Search for the cell housing the specified text and yield its (x, y) center coordinate. 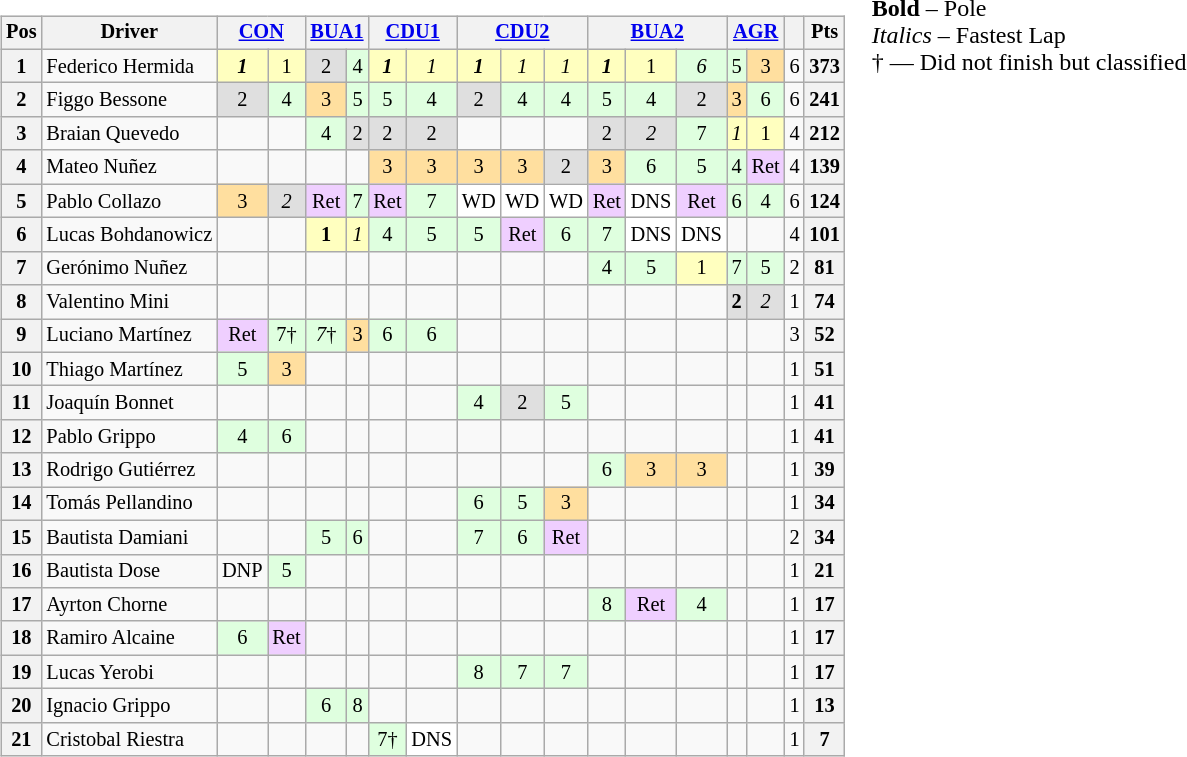
9 (21, 336)
Pablo Grippo (129, 437)
124 (824, 201)
BUA2 (658, 33)
Braian Quevedo (129, 134)
52 (824, 336)
AGR (756, 33)
373 (824, 66)
Pablo Collazo (129, 201)
Gerónimo Nuñez (129, 268)
11 (21, 403)
14 (21, 504)
Thiago Martínez (129, 369)
74 (824, 302)
81 (824, 268)
Ignacio Grippo (129, 706)
12 (21, 437)
Joaquín Bonnet (129, 403)
Lucas Bohdanowicz (129, 235)
Pts (824, 33)
19 (21, 672)
Mateo Nuñez (129, 167)
Pos (21, 33)
10 (21, 369)
39 (824, 470)
101 (824, 235)
CDU2 (522, 33)
Figgo Bessone (129, 100)
Ayrton Chorne (129, 605)
DNP (242, 571)
Cristobal Riestra (129, 739)
Tomás Pellandino (129, 504)
Driver (129, 33)
Bautista Dose (129, 571)
Luciano Martínez (129, 336)
BUA1 (338, 33)
241 (824, 100)
51 (824, 369)
Rodrigo Gutiérrez (129, 470)
Bautista Damiani (129, 537)
CON (261, 33)
139 (824, 167)
Federico Hermida (129, 66)
212 (824, 134)
Ramiro Alcaine (129, 638)
Valentino Mini (129, 302)
18 (21, 638)
CDU1 (412, 33)
16 (21, 571)
15 (21, 537)
20 (21, 706)
Lucas Yerobi (129, 672)
